Pinpoint the cell where the given text exists, returning its [X, Y] midpoint coordinate. 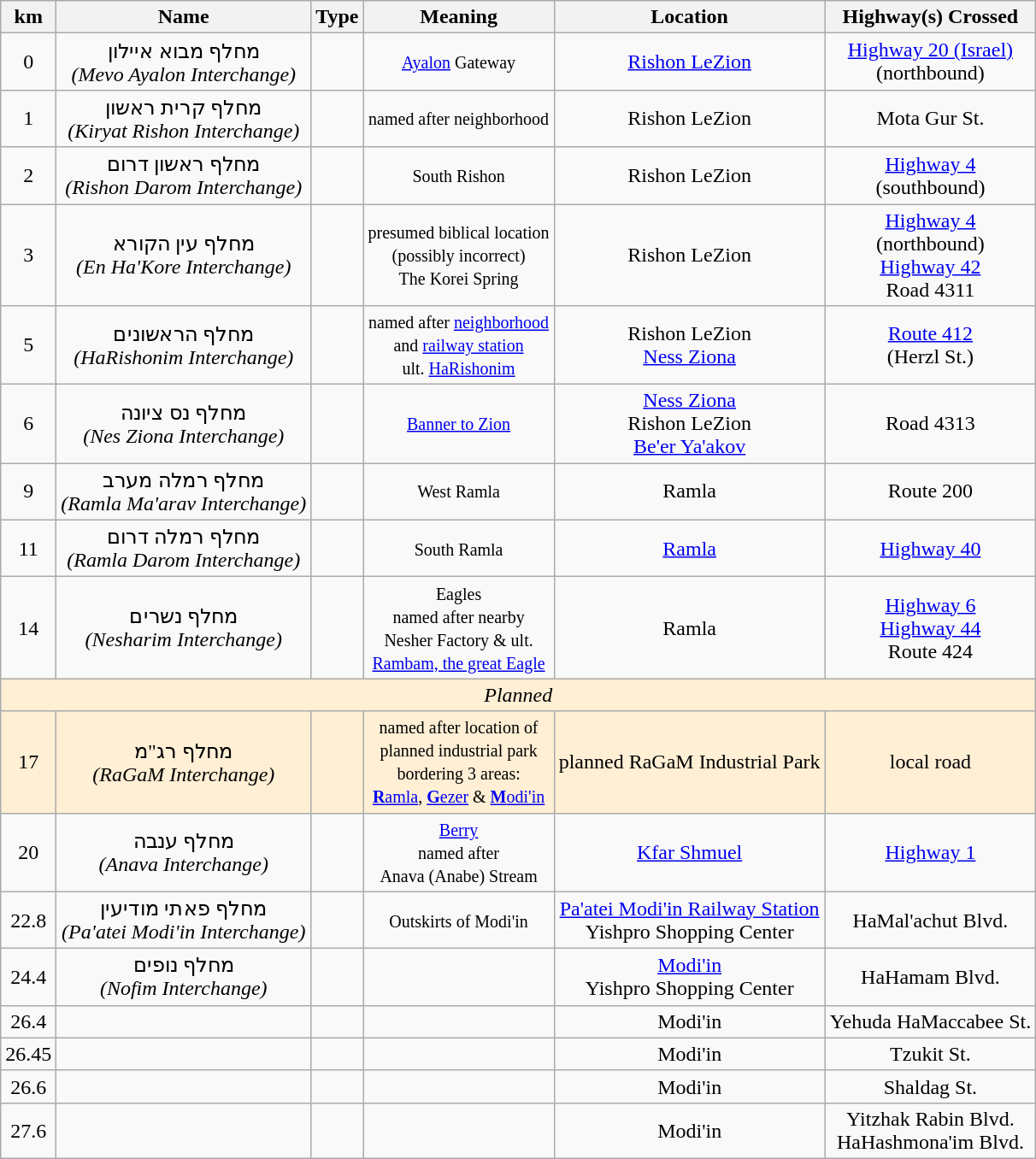
Highway 40 [930, 549]
Type [337, 17]
Highway(s) Crossed [930, 17]
Outskirts of Modi'in [458, 920]
Meaning [458, 17]
מחלף הראשונים(HaRishonim Interchange) [184, 345]
26.4 [29, 1021]
Yitzhak Rabin Blvd.HaHashmona'im Blvd. [930, 1130]
Name [184, 17]
named after neighborhoodand railway stationult. HaRishonim [458, 345]
HaHamam Blvd. [930, 978]
local road [930, 762]
מחלף מבוא איילון(Mevo Ayalon Interchange) [184, 62]
Shaldag St. [930, 1086]
27.6 [29, 1130]
Highway 4(northbound) Highway 42 Road 4311 [930, 255]
מחלף נשרים(Nesharim Interchange) [184, 627]
מחלף פאתי מודיעין(Pa'atei Modi'in Interchange) [184, 920]
0 [29, 62]
Ayalon Gateway [458, 62]
Mota Gur St. [930, 118]
26.6 [29, 1086]
Berrynamed afterAnava (Anabe) Stream [458, 852]
Highway 20 (Israel)(northbound) [930, 62]
Eaglesnamed after nearbyNesher Factory & ult.Rambam, the great Eagle [458, 627]
Highway 4(southbound) [930, 176]
Banner to Zion [458, 424]
named after neighborhood [458, 118]
South Ramla [458, 549]
מחלף קרית ראשון(Kiryat Rishon Interchange) [184, 118]
Route 200 [930, 492]
Rishon LeZionNess Ziona [689, 345]
Modi'inYishpro Shopping Center [689, 978]
24.4 [29, 978]
Highway 1 [930, 852]
planned RaGaM Industrial Park [689, 762]
Planned [518, 695]
named after location ofplanned industrial parkbordering 3 areas:Ramla, Gezer & Modi'in [458, 762]
Pa'atei Modi'in Railway StationYishpro Shopping Center [689, 920]
km [29, 17]
Route 412(Herzl St.) [930, 345]
11 [29, 549]
Tzukit St. [930, 1054]
Road 4313 [930, 424]
26.45 [29, 1054]
9 [29, 492]
6 [29, 424]
מחלף רג"מ(RaGaM Interchange) [184, 762]
HaMal'achut Blvd. [930, 920]
2 [29, 176]
3 [29, 255]
Kfar Shmuel [689, 852]
מחלף עין הקורא(En Ha'Kore Interchange) [184, 255]
Yehuda HaMaccabee St. [930, 1021]
מחלף ראשון דרום(Rishon Darom Interchange) [184, 176]
Location [689, 17]
presumed biblical location(possibly incorrect)The Korei Spring [458, 255]
22.8 [29, 920]
מחלף רמלה דרום(Ramla Darom Interchange) [184, 549]
1 [29, 118]
מחלף נופים(Nofim Interchange) [184, 978]
17 [29, 762]
Highway 6 Highway 44 Route 424 [930, 627]
20 [29, 852]
Ness ZionaRishon LeZionBe'er Ya'akov [689, 424]
South Rishon [458, 176]
מחלף רמלה מערב(Ramla Ma'arav Interchange) [184, 492]
14 [29, 627]
5 [29, 345]
מחלף ענבה(Anava Interchange) [184, 852]
מחלף נס ציונה(Nes Ziona Interchange) [184, 424]
West Ramla [458, 492]
